Find where the given text appears and provide that cell's center as (X, Y) coordinate. 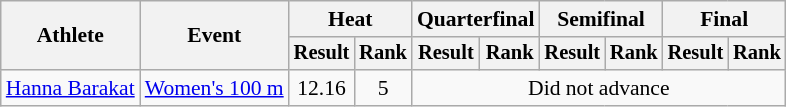
Did not advance (599, 88)
Athlete (70, 36)
Quarterfinal (476, 19)
12.16 (322, 88)
Final (724, 19)
Event (214, 36)
Heat (350, 19)
5 (383, 88)
Semifinal (600, 19)
Hanna Barakat (70, 88)
Women's 100 m (214, 88)
